Return (X, Y) of the center of cell containing provided text 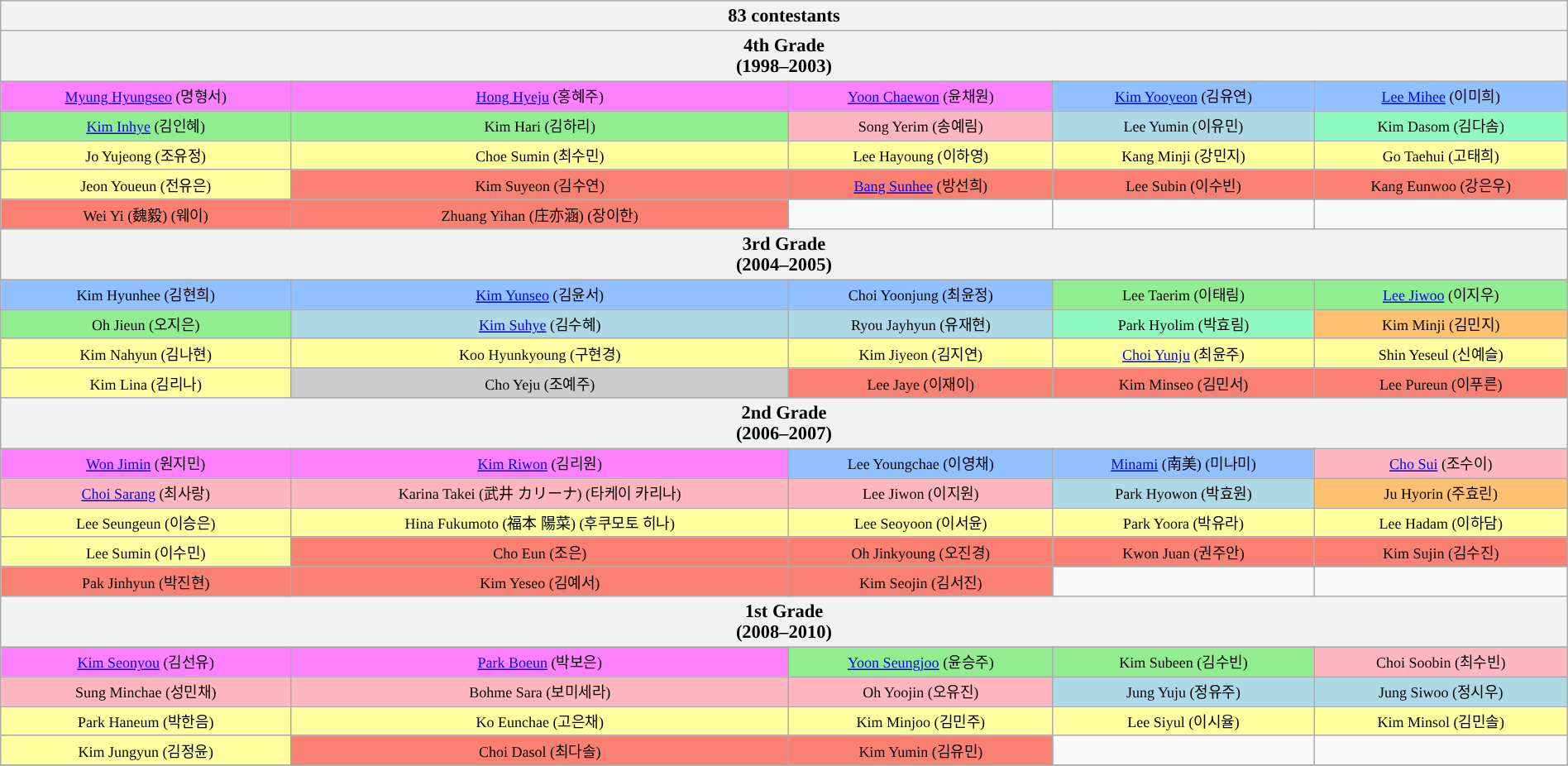
Kwon Juan (권주안) (1183, 552)
Choe Sumin (최수민) (540, 156)
Zhuang Yihan (庄亦涵) (장이한) (540, 214)
Cho Sui (조수이) (1441, 463)
Kim Minseo (김민서) (1183, 383)
Yoon Seungjoo (윤승주) (921, 662)
Won Jimin (원지민) (146, 463)
Lee Seungeun (이승은) (146, 523)
Wei Yi (魏毅) (웨이) (146, 214)
Kim Lina (김리나) (146, 383)
Shin Yeseul (신예슬) (1441, 353)
Koo Hyunkyoung (구현경) (540, 353)
Myung Hyungseo (명형서) (146, 96)
Oh Yoojin (오유진) (921, 692)
Kim Yumin (김유민) (921, 750)
1st Grade(2008–2010) (784, 622)
Go Taehui (고태희) (1441, 156)
Lee Hadam (이하담) (1441, 523)
Kim Nahyun (김나현) (146, 353)
Song Yerim (송예림) (921, 126)
Kim Hari (김하리) (540, 126)
Pak Jinhyun (박진현) (146, 582)
Lee Taerim (이태림) (1183, 294)
Ko Eunchae (고은채) (540, 721)
Lee Siyul (이시율) (1183, 721)
Kang Minji (강민지) (1183, 156)
Jung Yuju (정유주) (1183, 692)
Sung Minchae (성민채) (146, 692)
Bang Sunhee (방선희) (921, 184)
Oh Jinkyoung (오진경) (921, 552)
Lee Yumin (이유민) (1183, 126)
Kim Inhye (김인혜) (146, 126)
Lee Youngchae (이영채) (921, 463)
Kim Yooyeon (김유연) (1183, 96)
3rd Grade(2004–2005) (784, 255)
Lee Subin (이수빈) (1183, 184)
Minami (南美) (미나미) (1183, 463)
2nd Grade(2006–2007) (784, 424)
Lee Hayoung (이하영) (921, 156)
Kim Dasom (김다솜) (1441, 126)
Jung Siwoo (정시우) (1441, 692)
Hong Hyeju (홍혜주) (540, 96)
Ju Hyorin (주효린) (1441, 493)
Jo Yujeong (조유정) (146, 156)
Kim Yunseo (김윤서) (540, 294)
Choi Yunju (최윤주) (1183, 353)
Kim Seonyou (김선유) (146, 662)
Kim Hyunhee (김현희) (146, 294)
Park Hyowon (박효원) (1183, 493)
Park Haneum (박한음) (146, 721)
Kim Seojin (김서진) (921, 582)
Kim Minji (김민지) (1441, 324)
Jeon Youeun (전유은) (146, 184)
Bohme Sara (보미세라) (540, 692)
Karina Takei (武井 カリーナ) (타케이 카리나) (540, 493)
Kim Jungyun (김정윤) (146, 750)
Kim Minsol (김민솔) (1441, 721)
Kim Sujin (김수진) (1441, 552)
Hina Fukumoto (福本 陽菜) (후쿠모토 히나) (540, 523)
Choi Dasol (최다솔) (540, 750)
Kim Subeen (김수빈) (1183, 662)
Kim Minjoo (김민주) (921, 721)
4th Grade (1998–2003) (784, 56)
Choi Soobin (최수빈) (1441, 662)
Lee Seoyoon (이서윤) (921, 523)
Lee Jaye (이재이) (921, 383)
Lee Pureun (이푸른) (1441, 383)
Cho Eun (조은) (540, 552)
Lee Mihee (이미희) (1441, 96)
Kim Jiyeon (김지연) (921, 353)
Yoon Chaewon (윤채원) (921, 96)
Choi Sarang (최사랑) (146, 493)
83 contestants (784, 16)
Kim Suyeon (김수연) (540, 184)
Kim Suhye (김수혜) (540, 324)
Park Boeun (박보은) (540, 662)
Choi Yoonjung (최윤정) (921, 294)
Lee Jiwoo (이지우) (1441, 294)
Park Yoora (박유라) (1183, 523)
Park Hyolim (박효림) (1183, 324)
Kang Eunwoo (강은우) (1441, 184)
Ryou Jayhyun (유재현) (921, 324)
Lee Jiwon (이지원) (921, 493)
Lee Sumin (이수민) (146, 552)
Kim Riwon (김리원) (540, 463)
Kim Yeseo (김예서) (540, 582)
Cho Yeju (조예주) (540, 383)
Oh Jieun (오지은) (146, 324)
